Scan for the cell matching the given text and deliver its [x, y] coordinate at center. 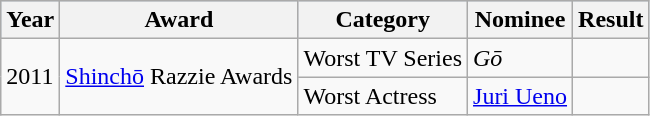
2011 [30, 77]
Worst Actress [383, 96]
Award [179, 20]
Year [30, 20]
Category [383, 20]
Gō [520, 58]
Nominee [520, 20]
Worst TV Series [383, 58]
Juri Ueno [520, 96]
Shinchō Razzie Awards [179, 77]
Result [611, 20]
